For the text-containing cell, return its midpoint in (x, y) coordinate format. 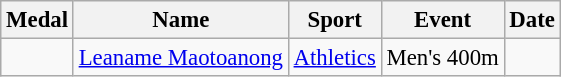
Name (180, 20)
Sport (334, 20)
Medal (38, 20)
Men's 400m (442, 58)
Athletics (334, 58)
Date (532, 20)
Leaname Maotoanong (180, 58)
Event (442, 20)
